Determine the [x, y] coordinate at the center of the cell enclosing the given text.  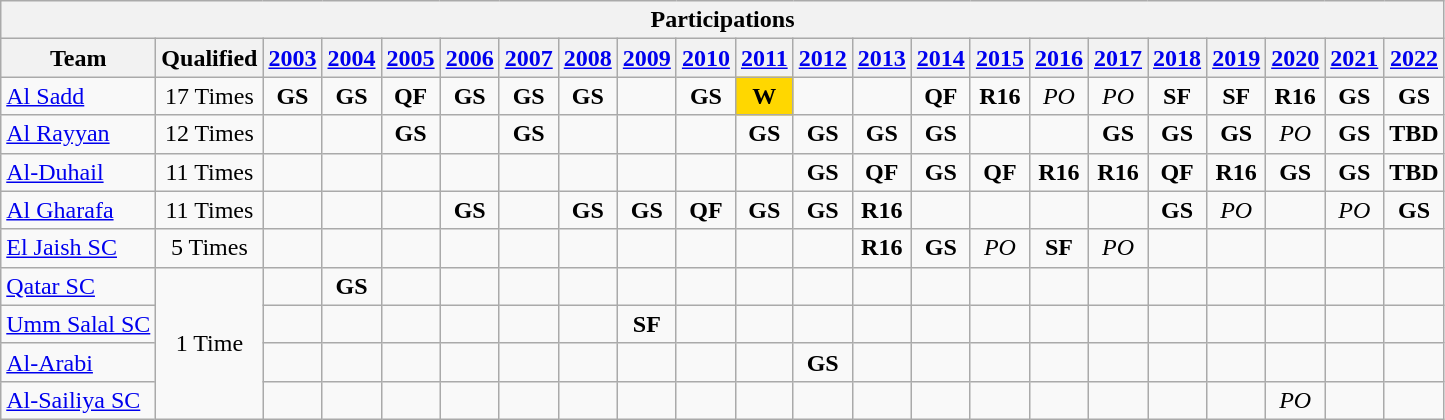
5 Times [210, 248]
W [764, 96]
17 Times [210, 96]
2016 [1058, 58]
2015 [1000, 58]
2012 [822, 58]
Al-Duhail [78, 172]
2021 [1354, 58]
Al Rayyan [78, 134]
2011 [764, 58]
2006 [470, 58]
1 Time [210, 343]
2014 [940, 58]
Umm Salal SC [78, 324]
Al-Arabi [78, 362]
Al-Sailiya SC [78, 400]
2010 [706, 58]
2017 [1118, 58]
2013 [882, 58]
2020 [1296, 58]
Participations [722, 20]
2009 [646, 58]
2004 [352, 58]
2007 [528, 58]
Qualified [210, 58]
Al Sadd [78, 96]
2005 [410, 58]
2018 [1178, 58]
2022 [1414, 58]
12 Times [210, 134]
2019 [1236, 58]
Team [78, 58]
2008 [588, 58]
Qatar SC [78, 286]
Al Gharafa [78, 210]
2003 [292, 58]
El Jaish SC [78, 248]
